Scan for the cell matching the given text and deliver its (X, Y) coordinate at center. 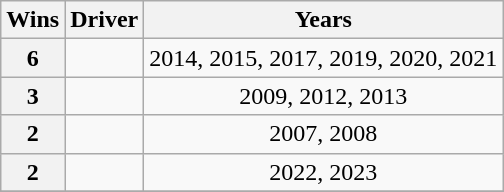
2009, 2012, 2013 (324, 96)
3 (33, 96)
Wins (33, 20)
Driver (104, 20)
Years (324, 20)
2007, 2008 (324, 134)
2014, 2015, 2017, 2019, 2020, 2021 (324, 58)
6 (33, 58)
2022, 2023 (324, 172)
